Return (x, y) of the center of cell containing provided text 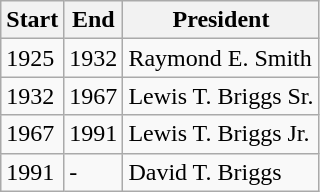
End (94, 20)
Lewis T. Briggs Jr. (221, 134)
Raymond E. Smith (221, 58)
David T. Briggs (221, 172)
Start (32, 20)
President (221, 20)
- (94, 172)
1925 (32, 58)
Lewis T. Briggs Sr. (221, 96)
